For the text-containing cell, return its midpoint in (x, y) coordinate format. 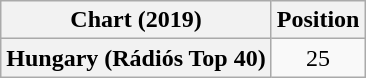
25 (318, 58)
Position (318, 20)
Chart (2019) (136, 20)
Hungary (Rádiós Top 40) (136, 58)
